Return [X, Y] of the center of cell containing provided text 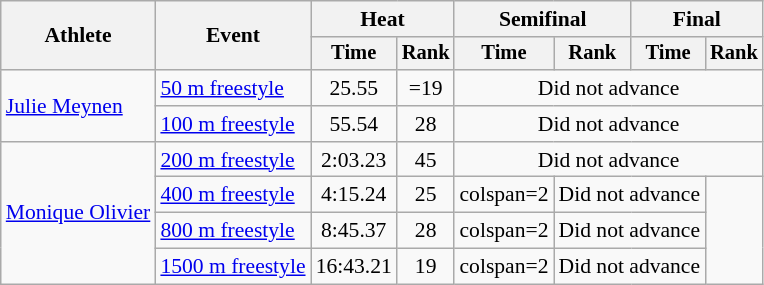
Event [232, 36]
100 m freestyle [232, 124]
800 m freestyle [232, 231]
Semifinal [542, 19]
Final [697, 19]
50 m freestyle [232, 88]
Heat [383, 19]
45 [426, 160]
200 m freestyle [232, 160]
Athlete [78, 36]
Monique Olivier [78, 213]
400 m freestyle [232, 195]
25.55 [354, 88]
19 [426, 267]
1500 m freestyle [232, 267]
8:45.37 [354, 231]
2:03.23 [354, 160]
55.54 [354, 124]
Julie Meynen [78, 106]
4:15.24 [354, 195]
=19 [426, 88]
25 [426, 195]
16:43.21 [354, 267]
